For the text-containing cell, return its midpoint in [X, Y] coordinate format. 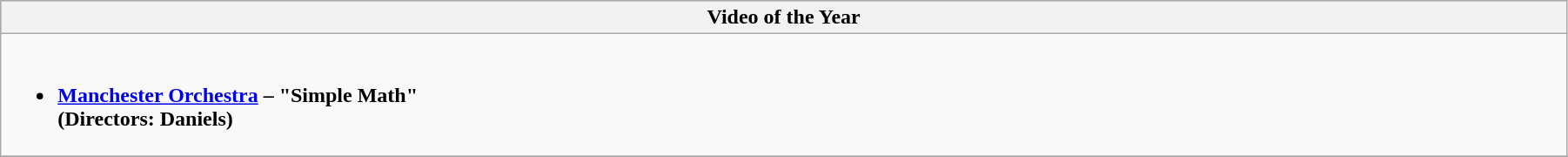
Video of the Year [784, 17]
Manchester Orchestra – "Simple Math" (Directors: Daniels) [784, 95]
